Search for the cell housing the specified text and yield its [X, Y] center coordinate. 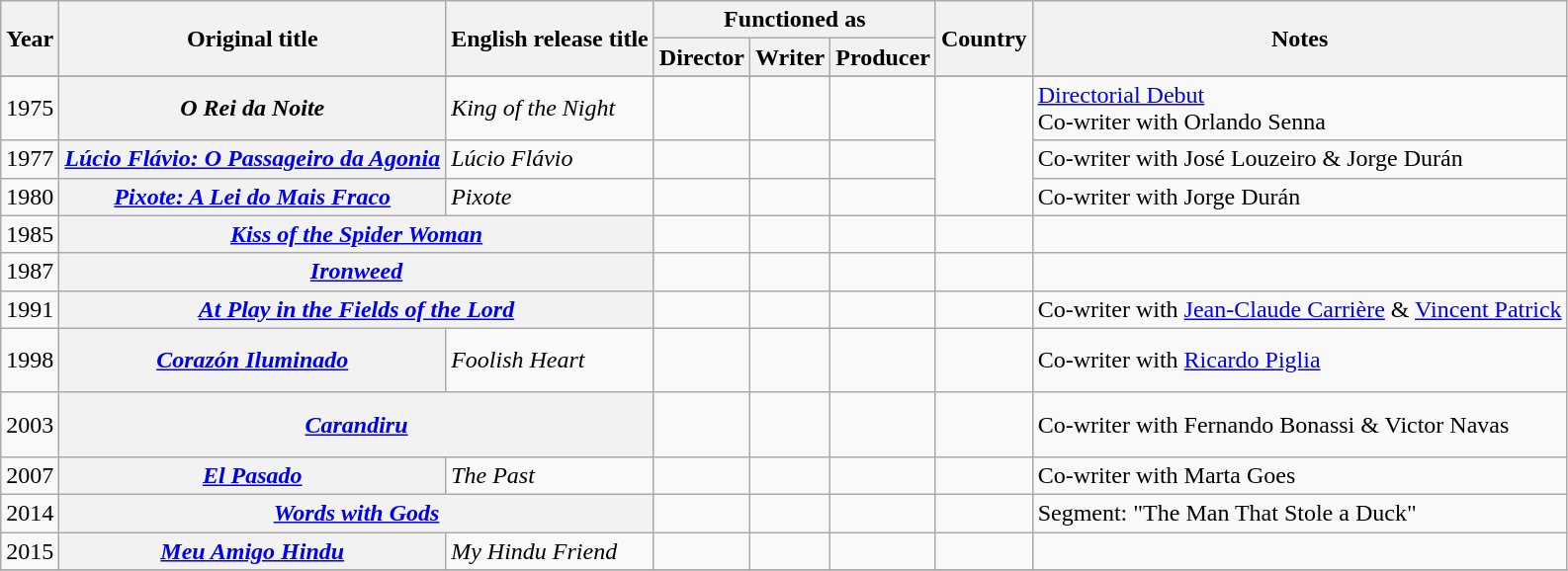
English release title [550, 39]
Writer [791, 57]
Director [702, 57]
Lúcio Flávio [550, 159]
Co-writer with Jean-Claude Carrière & Vincent Patrick [1299, 309]
Country [984, 39]
Functioned as [795, 20]
Corazón Iluminado [253, 360]
1985 [30, 234]
Kiss of the Spider Woman [356, 234]
1991 [30, 309]
My Hindu Friend [550, 550]
Co-writer with José Louzeiro & Jorge Durán [1299, 159]
1975 [30, 109]
O Rei da Noite [253, 109]
Co-writer with Jorge Durán [1299, 197]
1998 [30, 360]
At Play in the Fields of the Lord [356, 309]
King of the Night [550, 109]
El Pasado [253, 475]
Notes [1299, 39]
Directorial DebutCo-writer with Orlando Senna [1299, 109]
Year [30, 39]
Pixote: A Lei do Mais Fraco [253, 197]
Meu Amigo Hindu [253, 550]
The Past [550, 475]
1980 [30, 197]
Carandiru [356, 425]
Lúcio Flávio: O Passageiro da Agonia [253, 159]
2015 [30, 550]
Co-writer with Marta Goes [1299, 475]
Words with Gods [356, 513]
2003 [30, 425]
Foolish Heart [550, 360]
Original title [253, 39]
Ironweed [356, 272]
2014 [30, 513]
Segment: "The Man That Stole a Duck" [1299, 513]
Pixote [550, 197]
Producer [884, 57]
2007 [30, 475]
Co-writer with Fernando Bonassi & Victor Navas [1299, 425]
1977 [30, 159]
Co-writer with Ricardo Piglia [1299, 360]
1987 [30, 272]
